Detect which cell encompasses the target text, then output its (X, Y) center coordinate. 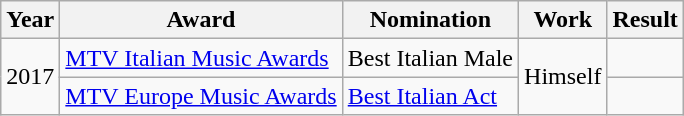
Award (201, 20)
Year (30, 20)
Work (563, 20)
Best Italian Act (430, 96)
Nomination (430, 20)
MTV Italian Music Awards (201, 58)
Best Italian Male (430, 58)
Himself (563, 77)
2017 (30, 77)
Result (645, 20)
MTV Europe Music Awards (201, 96)
